Find where the given text appears and provide that cell's center as [x, y] coordinate. 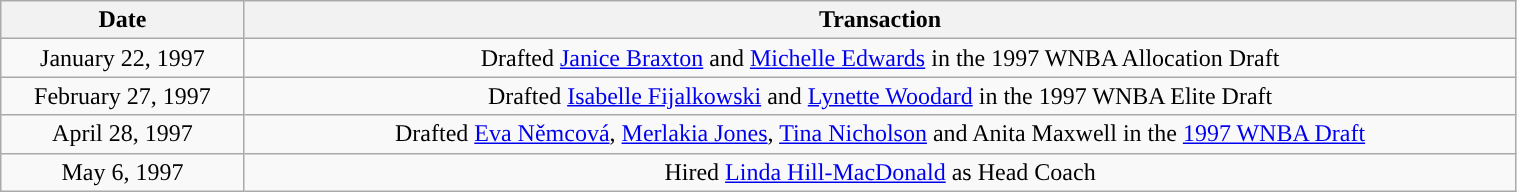
Drafted Janice Braxton and Michelle Edwards in the 1997 WNBA Allocation Draft [880, 58]
May 6, 1997 [122, 172]
Transaction [880, 20]
April 28, 1997 [122, 134]
January 22, 1997 [122, 58]
Drafted Eva Němcová, Merlakia Jones, Tina Nicholson and Anita Maxwell in the 1997 WNBA Draft [880, 134]
Date [122, 20]
Drafted Isabelle Fijalkowski and Lynette Woodard in the 1997 WNBA Elite Draft [880, 96]
Hired Linda Hill-MacDonald as Head Coach [880, 172]
February 27, 1997 [122, 96]
